For the text-containing cell, return its midpoint in (X, Y) coordinate format. 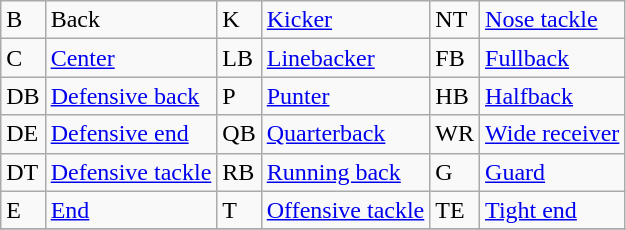
Kicker (346, 20)
Wide receiver (552, 134)
WR (455, 134)
Offensive tackle (346, 210)
HB (455, 96)
Center (131, 58)
Defensive tackle (131, 172)
DE (23, 134)
Defensive back (131, 96)
DB (23, 96)
Linebacker (346, 58)
LB (239, 58)
Fullback (552, 58)
P (239, 96)
Halfback (552, 96)
Nose tackle (552, 20)
Defensive end (131, 134)
QB (239, 134)
RB (239, 172)
FB (455, 58)
E (23, 210)
Back (131, 20)
End (131, 210)
Running back (346, 172)
DT (23, 172)
Quarterback (346, 134)
Guard (552, 172)
Punter (346, 96)
NT (455, 20)
G (455, 172)
K (239, 20)
C (23, 58)
T (239, 210)
Tight end (552, 210)
TE (455, 210)
B (23, 20)
